For the text-containing cell, return its midpoint in (X, Y) coordinate format. 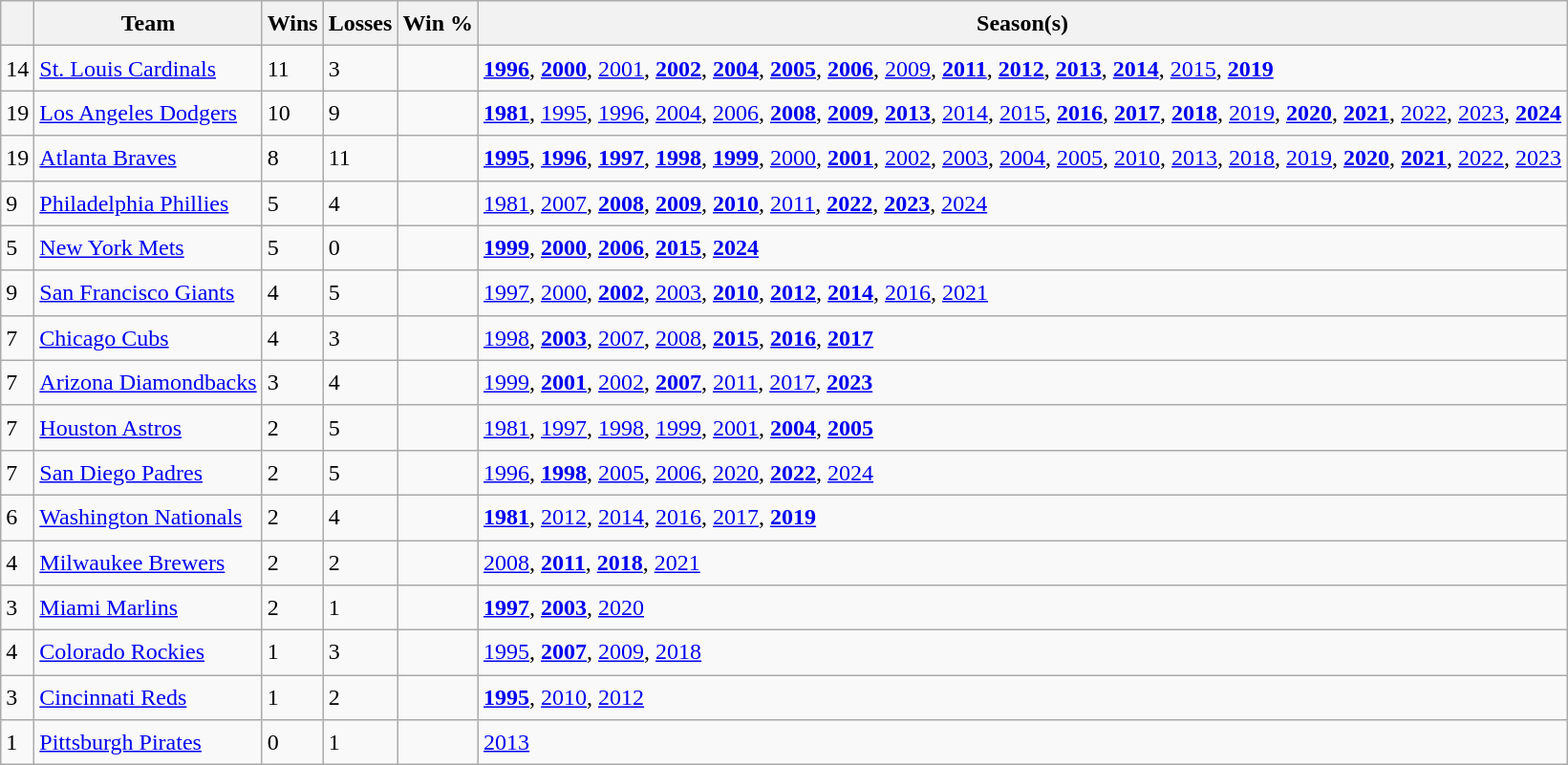
1997, 2003, 2020 (1022, 607)
1981, 1997, 1998, 1999, 2001, 2004, 2005 (1022, 428)
1981, 2012, 2014, 2016, 2017, 2019 (1022, 518)
New York Mets (148, 248)
1996, 2000, 2001, 2002, 2004, 2005, 2006, 2009, 2011, 2012, 2013, 2014, 2015, 2019 (1022, 69)
1998, 2003, 2007, 2008, 2015, 2016, 2017 (1022, 338)
St. Louis Cardinals (148, 69)
Chicago Cubs (148, 338)
Losses (360, 23)
Washington Nationals (148, 518)
1999, 2001, 2002, 2007, 2011, 2017, 2023 (1022, 382)
10 (292, 113)
Colorado Rockies (148, 653)
Pittsburgh Pirates (148, 743)
San Francisco Giants (148, 292)
Team (148, 23)
Los Angeles Dodgers (148, 113)
Wins (292, 23)
8 (292, 159)
San Diego Padres (148, 472)
Philadelphia Phillies (148, 202)
6 (17, 518)
1999, 2000, 2006, 2015, 2024 (1022, 248)
1981, 1995, 1996, 2004, 2006, 2008, 2009, 2013, 2014, 2015, 2016, 2017, 2018, 2019, 2020, 2021, 2022, 2023, 2024 (1022, 113)
Arizona Diamondbacks (148, 382)
Cincinnati Reds (148, 697)
14 (17, 69)
2013 (1022, 743)
Miami Marlins (148, 607)
Win % (438, 23)
Milwaukee Brewers (148, 563)
1981, 2007, 2008, 2009, 2010, 2011, 2022, 2023, 2024 (1022, 202)
Houston Astros (148, 428)
1995, 1996, 1997, 1998, 1999, 2000, 2001, 2002, 2003, 2004, 2005, 2010, 2013, 2018, 2019, 2020, 2021, 2022, 2023 (1022, 159)
2008, 2011, 2018, 2021 (1022, 563)
1996, 1998, 2005, 2006, 2020, 2022, 2024 (1022, 472)
Season(s) (1022, 23)
1997, 2000, 2002, 2003, 2010, 2012, 2014, 2016, 2021 (1022, 292)
1995, 2007, 2009, 2018 (1022, 653)
1995, 2010, 2012 (1022, 697)
Atlanta Braves (148, 159)
